Return (X, Y) of the center of cell containing provided text 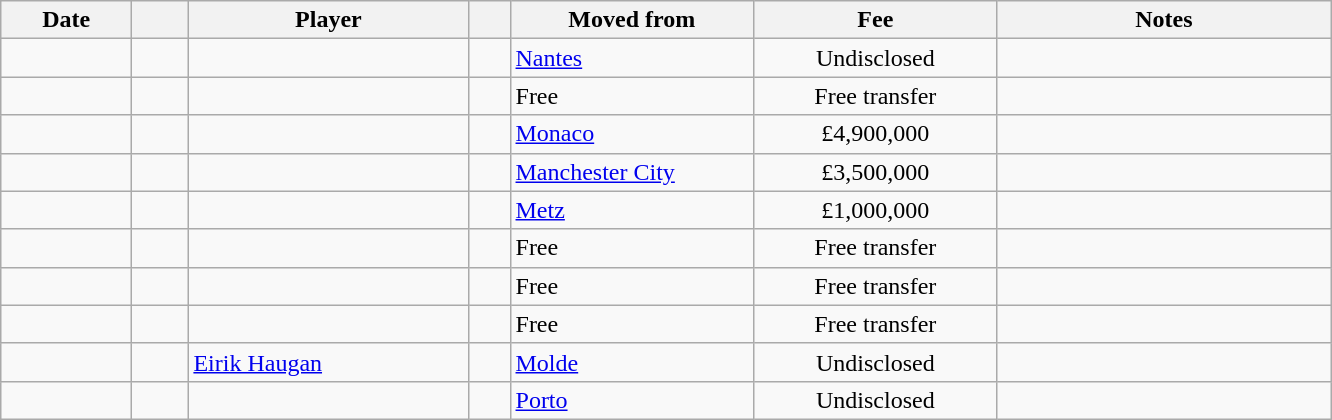
£4,900,000 (876, 134)
Porto (632, 400)
Manchester City (632, 172)
Date (66, 20)
Player (328, 20)
Notes (1164, 20)
Monaco (632, 134)
Nantes (632, 58)
Fee (876, 20)
£1,000,000 (876, 210)
Molde (632, 362)
Eirik Haugan (328, 362)
Metz (632, 210)
£3,500,000 (876, 172)
Moved from (632, 20)
